Capture the cell that displays the provided text and extract its [X, Y] central coordinate. 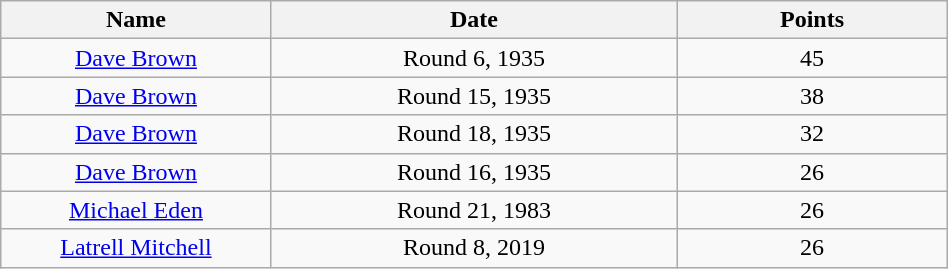
Michael Eden [136, 210]
Round 18, 1935 [474, 134]
Round 8, 2019 [474, 248]
Round 16, 1935 [474, 172]
Round 21, 1983 [474, 210]
Round 15, 1935 [474, 96]
38 [812, 96]
45 [812, 58]
Round 6, 1935 [474, 58]
Latrell Mitchell [136, 248]
Points [812, 20]
Date [474, 20]
32 [812, 134]
Name [136, 20]
